Detect which cell encompasses the target text, then output its [x, y] center coordinate. 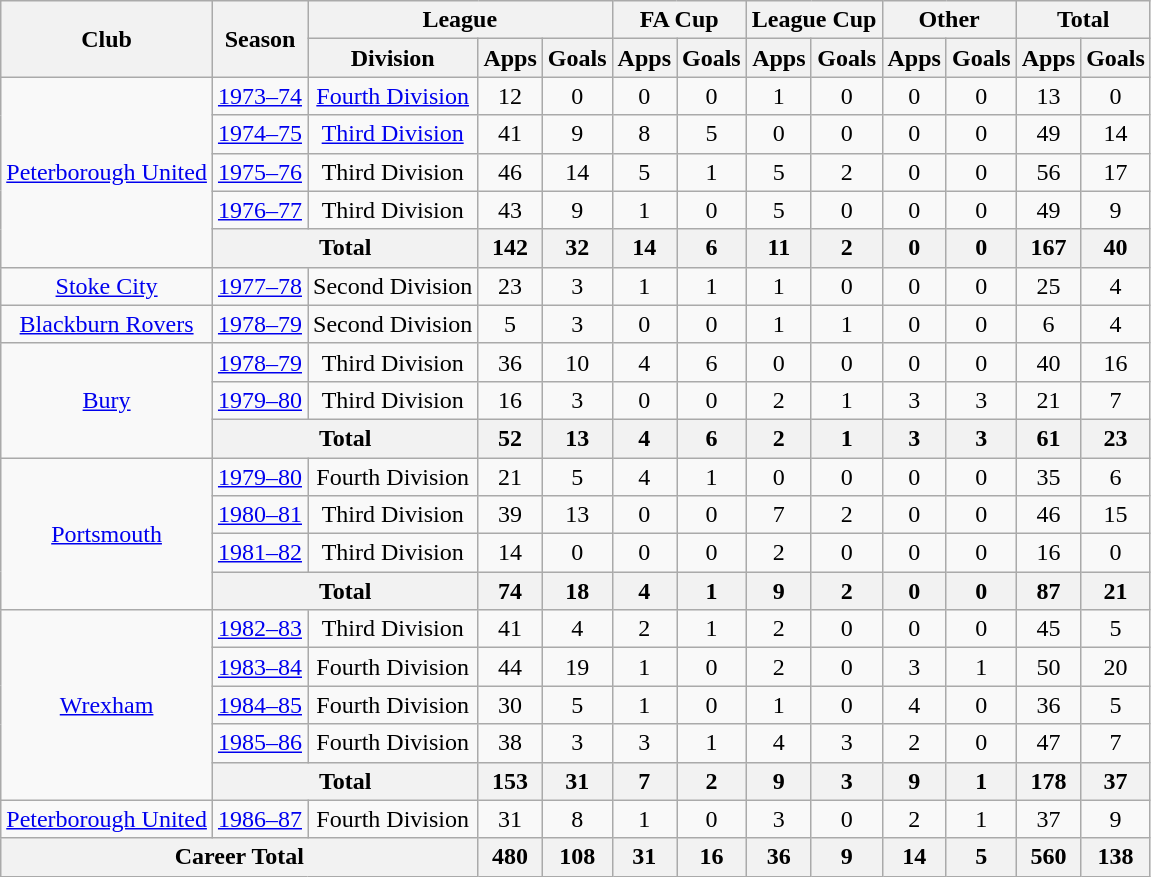
56 [1048, 172]
74 [510, 591]
44 [510, 667]
League Cup [814, 20]
Bury [107, 400]
61 [1048, 438]
1980–81 [260, 515]
1984–85 [260, 705]
47 [1048, 743]
108 [577, 857]
1976–77 [260, 210]
32 [577, 248]
50 [1048, 667]
10 [577, 362]
18 [577, 591]
League [460, 20]
25 [1048, 286]
43 [510, 210]
1974–75 [260, 134]
Stoke City [107, 286]
Portsmouth [107, 534]
167 [1048, 248]
1985–86 [260, 743]
142 [510, 248]
Wrexham [107, 705]
1983–84 [260, 667]
Blackburn Rovers [107, 324]
87 [1048, 591]
1973–74 [260, 96]
178 [1048, 781]
1981–82 [260, 553]
560 [1048, 857]
30 [510, 705]
Division [393, 58]
FA Cup [679, 20]
19 [577, 667]
11 [778, 248]
Season [260, 39]
Club [107, 39]
Other [949, 20]
45 [1048, 629]
15 [1116, 515]
1977–78 [260, 286]
12 [510, 96]
38 [510, 743]
1982–83 [260, 629]
20 [1116, 667]
480 [510, 857]
1975–76 [260, 172]
138 [1116, 857]
Career Total [240, 857]
17 [1116, 172]
39 [510, 515]
1986–87 [260, 819]
35 [1048, 477]
52 [510, 438]
153 [510, 781]
